Capture the cell that displays the provided text and extract its [x, y] central coordinate. 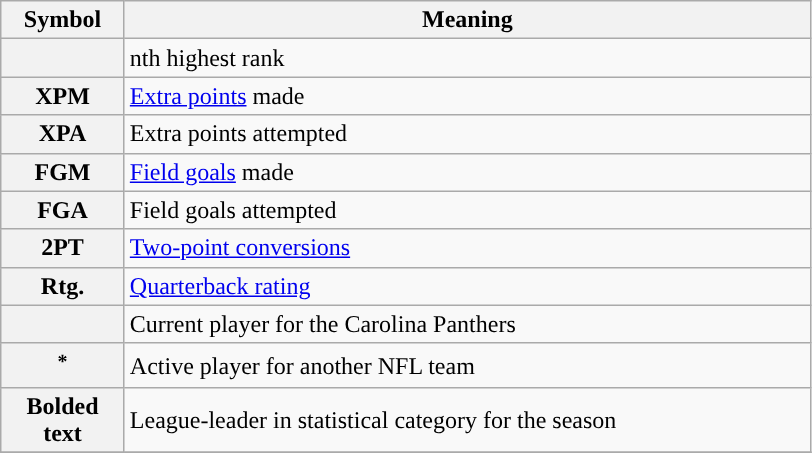
Field goals attempted [467, 210]
Extra points attempted [467, 134]
FGM [63, 172]
Current player for the Carolina Panthers [467, 324]
Extra points made [467, 96]
Two-point conversions [467, 248]
nth highest rank [467, 58]
Symbol [63, 20]
XPM [63, 96]
Field goals made [467, 172]
League-leader in statistical category for the season [467, 420]
Rtg. [63, 286]
Bolded text [63, 420]
Active player for another NFL team [467, 366]
XPA [63, 134]
Quarterback rating [467, 286]
* [63, 366]
Meaning [467, 20]
2PT [63, 248]
FGA [63, 210]
